Output the (x, y) coordinate of the center of the cell containing the given text.  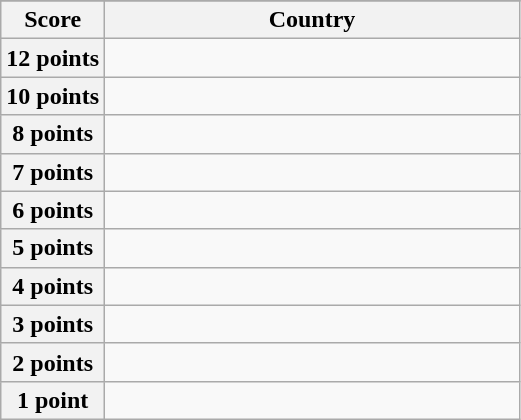
7 points (53, 172)
6 points (53, 210)
1 point (53, 400)
Country (312, 20)
2 points (53, 362)
3 points (53, 324)
8 points (53, 134)
4 points (53, 286)
10 points (53, 96)
5 points (53, 248)
12 points (53, 58)
Score (53, 20)
